Determine the [X, Y] coordinate at the center of the cell enclosing the given text.  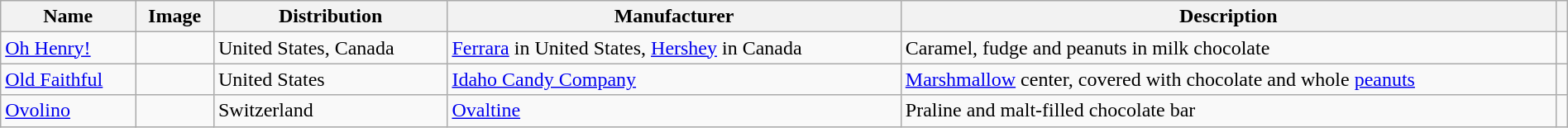
Marshmallow center, covered with chocolate and whole peanuts [1228, 79]
United States [330, 79]
Manufacturer [674, 17]
Praline and malt-filled chocolate bar [1228, 111]
United States, Canada [330, 48]
Ovolino [68, 111]
Image [175, 17]
Idaho Candy Company [674, 79]
Old Faithful [68, 79]
Oh Henry! [68, 48]
Ferrara in United States, Hershey in Canada [674, 48]
Caramel, fudge and peanuts in milk chocolate [1228, 48]
Switzerland [330, 111]
Distribution [330, 17]
Name [68, 17]
Ovaltine [674, 111]
Description [1228, 17]
